Determine the [X, Y] coordinate at the center of the cell enclosing the given text.  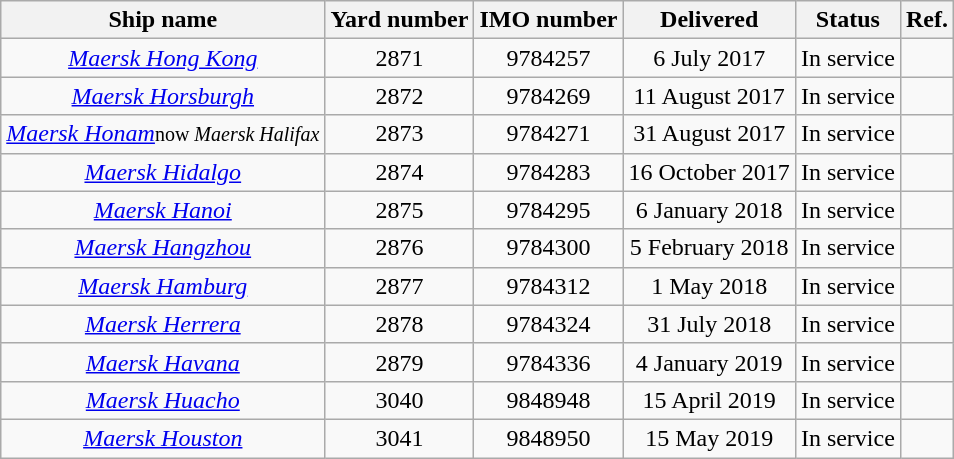
3041 [400, 438]
Ref. [926, 20]
2876 [400, 248]
11 August 2017 [709, 96]
IMO number [548, 20]
9784300 [548, 248]
Maersk Herrera [163, 324]
Maersk Houston [163, 438]
2879 [400, 362]
Maersk Hidalgo [163, 172]
2873 [400, 134]
9848948 [548, 400]
9784295 [548, 210]
6 January 2018 [709, 210]
9784271 [548, 134]
9784312 [548, 286]
2871 [400, 58]
9848950 [548, 438]
Delivered [709, 20]
2872 [400, 96]
Maersk Hangzhou [163, 248]
2874 [400, 172]
15 May 2019 [709, 438]
Maersk Hamburg [163, 286]
Maersk Hong Kong [163, 58]
31 July 2018 [709, 324]
9784269 [548, 96]
5 February 2018 [709, 248]
Yard number [400, 20]
Ship name [163, 20]
Maersk Horsburgh [163, 96]
15 April 2019 [709, 400]
Maersk Havana [163, 362]
9784283 [548, 172]
31 August 2017 [709, 134]
Maersk Huacho [163, 400]
16 October 2017 [709, 172]
6 July 2017 [709, 58]
9784336 [548, 362]
9784324 [548, 324]
2877 [400, 286]
2875 [400, 210]
Maersk Hanoi [163, 210]
3040 [400, 400]
Status [848, 20]
9784257 [548, 58]
4 January 2019 [709, 362]
1 May 2018 [709, 286]
Maersk Honamnow Maersk Halifax [163, 134]
2878 [400, 324]
